Determine the (X, Y) coordinate at the center of the cell enclosing the given text.  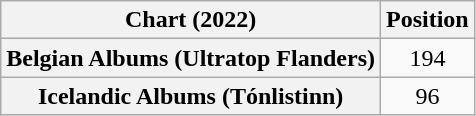
Chart (2022) (191, 20)
Position (428, 20)
194 (428, 58)
Belgian Albums (Ultratop Flanders) (191, 58)
Icelandic Albums (Tónlistinn) (191, 96)
96 (428, 96)
